Scan for the cell matching the given text and deliver its [x, y] coordinate at center. 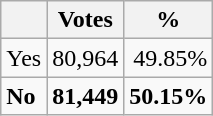
49.85% [168, 58]
80,964 [86, 58]
50.15% [168, 96]
No [24, 96]
Votes [86, 20]
81,449 [86, 96]
% [168, 20]
Yes [24, 58]
